Locate the cell with the specified text and output its (x, y) center coordinate. 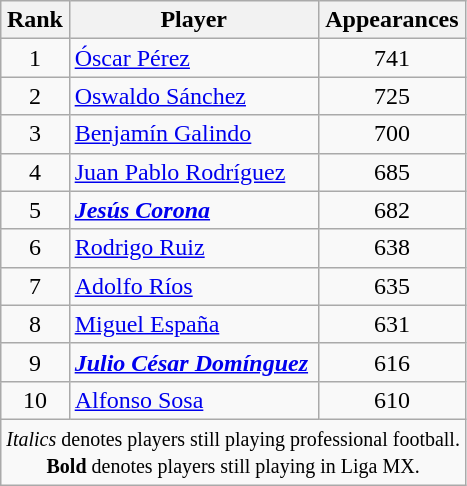
631 (392, 324)
Juan Pablo Rodríguez (194, 172)
638 (392, 248)
682 (392, 210)
Julio César Domínguez (194, 362)
Rodrigo Ruiz (194, 248)
635 (392, 286)
Rank (35, 20)
610 (392, 400)
725 (392, 96)
616 (392, 362)
2 (35, 96)
685 (392, 172)
8 (35, 324)
9 (35, 362)
Jesús Corona (194, 210)
Benjamín Galindo (194, 134)
5 (35, 210)
Player (194, 20)
10 (35, 400)
Alfonso Sosa (194, 400)
3 (35, 134)
741 (392, 58)
Miguel España (194, 324)
Italics denotes players still playing professional football.Bold denotes players still playing in Liga MX. (234, 452)
700 (392, 134)
Óscar Pérez (194, 58)
Oswaldo Sánchez (194, 96)
1 (35, 58)
7 (35, 286)
4 (35, 172)
Appearances (392, 20)
Adolfo Ríos (194, 286)
6 (35, 248)
